Identify which cell holds the provided text, then report its [X, Y] central coordinate. 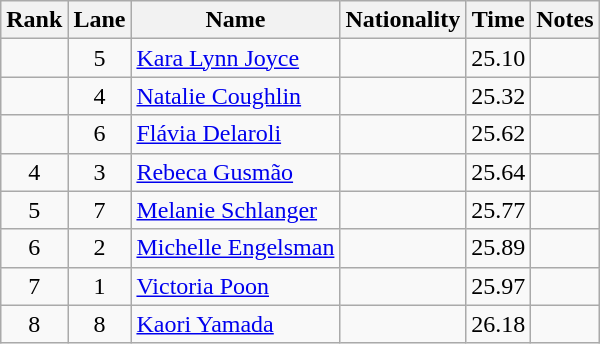
Kaori Yamada [236, 324]
Melanie Schlanger [236, 210]
Natalie Coughlin [236, 96]
Notes [565, 20]
25.10 [498, 58]
26.18 [498, 324]
3 [100, 172]
Nationality [403, 20]
25.62 [498, 134]
25.77 [498, 210]
1 [100, 286]
Flávia Delaroli [236, 134]
25.97 [498, 286]
Time [498, 20]
Michelle Engelsman [236, 248]
Rebeca Gusmão [236, 172]
25.89 [498, 248]
Name [236, 20]
Victoria Poon [236, 286]
25.64 [498, 172]
Lane [100, 20]
Kara Lynn Joyce [236, 58]
25.32 [498, 96]
Rank [34, 20]
2 [100, 248]
